Identify which cell holds the provided text, then report its [X, Y] central coordinate. 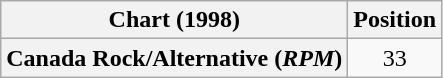
Position [395, 20]
33 [395, 58]
Chart (1998) [174, 20]
Canada Rock/Alternative (RPM) [174, 58]
